Extract the [X, Y] coordinate from the center of the cell holding the provided text.  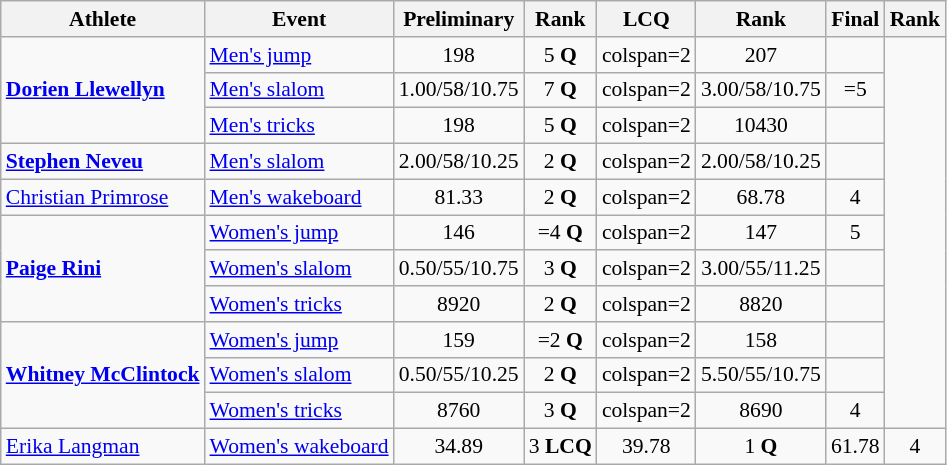
68.78 [761, 197]
3.00/55/11.25 [761, 269]
8920 [459, 304]
34.89 [459, 447]
=4 Q [560, 233]
146 [459, 233]
7 Q [560, 90]
LCQ [646, 19]
=2 Q [560, 340]
81.33 [459, 197]
Event [300, 19]
3 LCQ [560, 447]
207 [761, 55]
Men's tricks [300, 126]
Stephen Neveu [103, 162]
Paige Rini [103, 268]
1.00/58/10.75 [459, 90]
Dorien Llewellyn [103, 90]
0.50/55/10.25 [459, 375]
Women's wakeboard [300, 447]
61.78 [856, 447]
Men's jump [300, 55]
0.50/55/10.75 [459, 269]
159 [459, 340]
8820 [761, 304]
147 [761, 233]
3.00/58/10.75 [761, 90]
Athlete [103, 19]
Christian Primrose [103, 197]
Preliminary [459, 19]
5.50/55/10.75 [761, 375]
1 Q [761, 447]
Men's wakeboard [300, 197]
5 [856, 233]
=5 [856, 90]
39.78 [646, 447]
Erika Langman [103, 447]
8690 [761, 411]
8760 [459, 411]
158 [761, 340]
Whitney McClintock [103, 376]
Final [856, 19]
10430 [761, 126]
